Provide the [X, Y] coordinate of the cell's center where the given text is located.  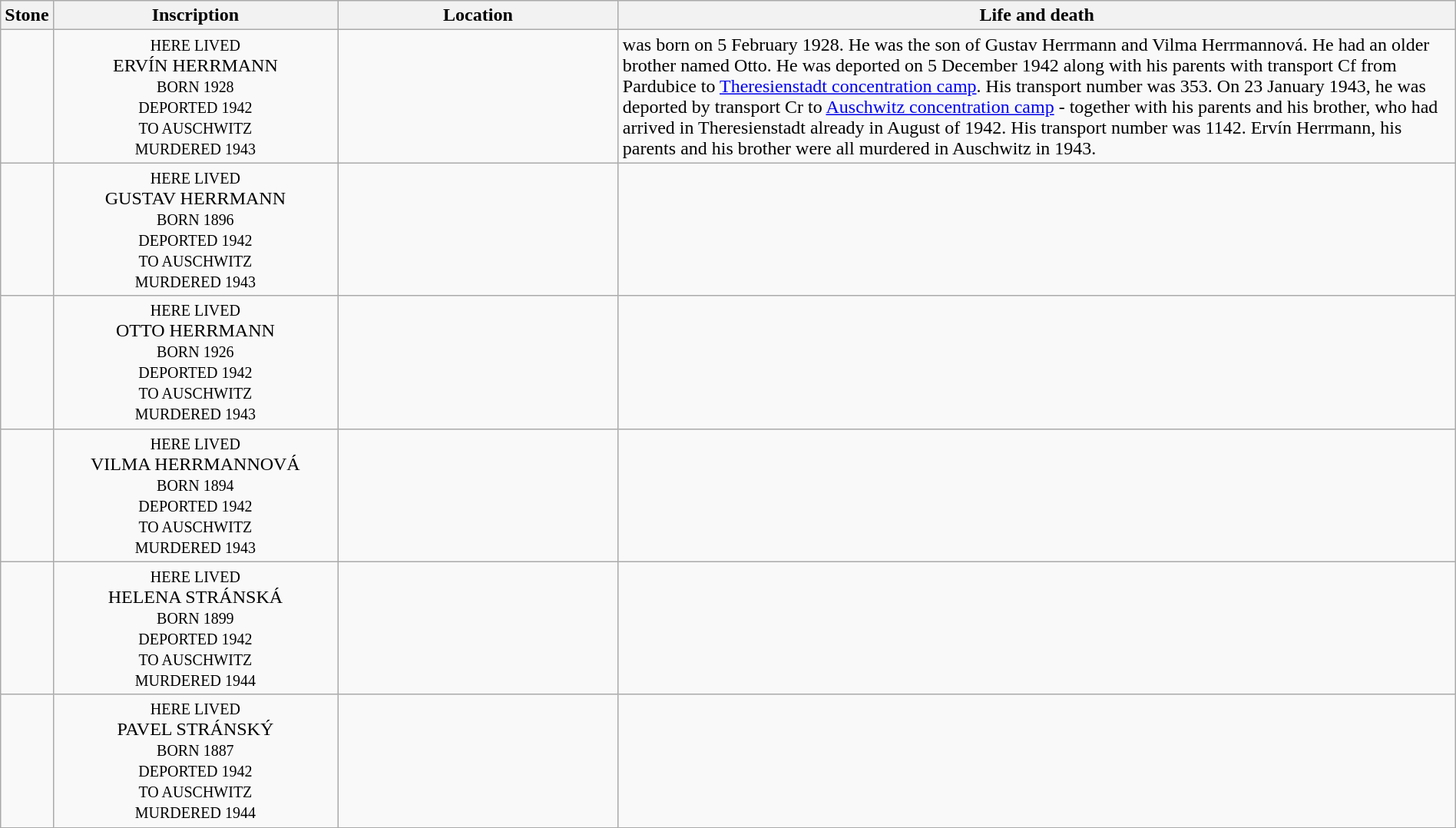
HERE LIVEDHELENA STRÁNSKÁBORN 1899DEPORTED 1942TO AUSCHWITZMURDERED 1944 [195, 628]
Life and death [1037, 15]
Location [478, 15]
Inscription [195, 15]
HERE LIVEDVILMA HERRMANNOVÁBORN 1894DEPORTED 1942TO AUSCHWITZMURDERED 1943 [195, 495]
Stone [27, 15]
HERE LIVEDOTTO HERRMANNBORN 1926DEPORTED 1942TO AUSCHWITZMURDERED 1943 [195, 363]
HERE LIVEDERVÍN HERRMANNBORN 1928DEPORTED 1942TO AUSCHWITZMURDERED 1943 [195, 97]
HERE LIVEDGUSTAV HERRMANNBORN 1896DEPORTED 1942TO AUSCHWITZMURDERED 1943 [195, 229]
HERE LIVEDPAVEL STRÁNSKÝBORN 1887DEPORTED 1942TO AUSCHWITZMURDERED 1944 [195, 760]
